Scan for the cell matching the given text and deliver its (X, Y) coordinate at center. 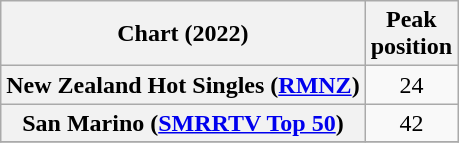
Peakposition (411, 34)
24 (411, 85)
42 (411, 123)
San Marino (SMRRTV Top 50) (183, 123)
Chart (2022) (183, 34)
New Zealand Hot Singles (RMNZ) (183, 85)
